Locate the cell with the specified text and output its [X, Y] center coordinate. 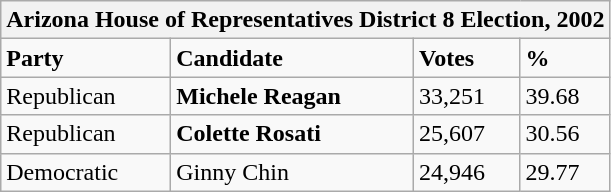
Arizona House of Representatives District 8 Election, 2002 [306, 20]
39.68 [565, 96]
Votes [467, 58]
29.77 [565, 172]
Democratic [86, 172]
Ginny Chin [292, 172]
Colette Rosati [292, 134]
% [565, 58]
Michele Reagan [292, 96]
24,946 [467, 172]
Party [86, 58]
30.56 [565, 134]
Candidate [292, 58]
25,607 [467, 134]
33,251 [467, 96]
